Return the (X, Y) coordinate for the center point of the cell that contains the specified text.  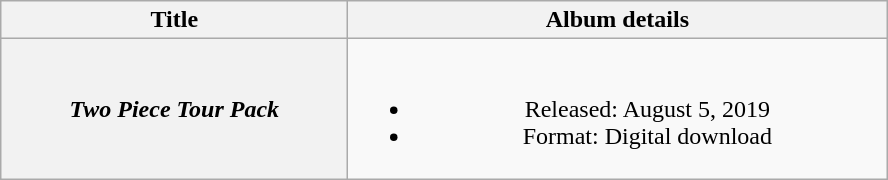
Released: August 5, 2019Format: Digital download (618, 109)
Two Piece Tour Pack (174, 109)
Album details (618, 20)
Title (174, 20)
